Detect which cell encompasses the target text, then output its [x, y] center coordinate. 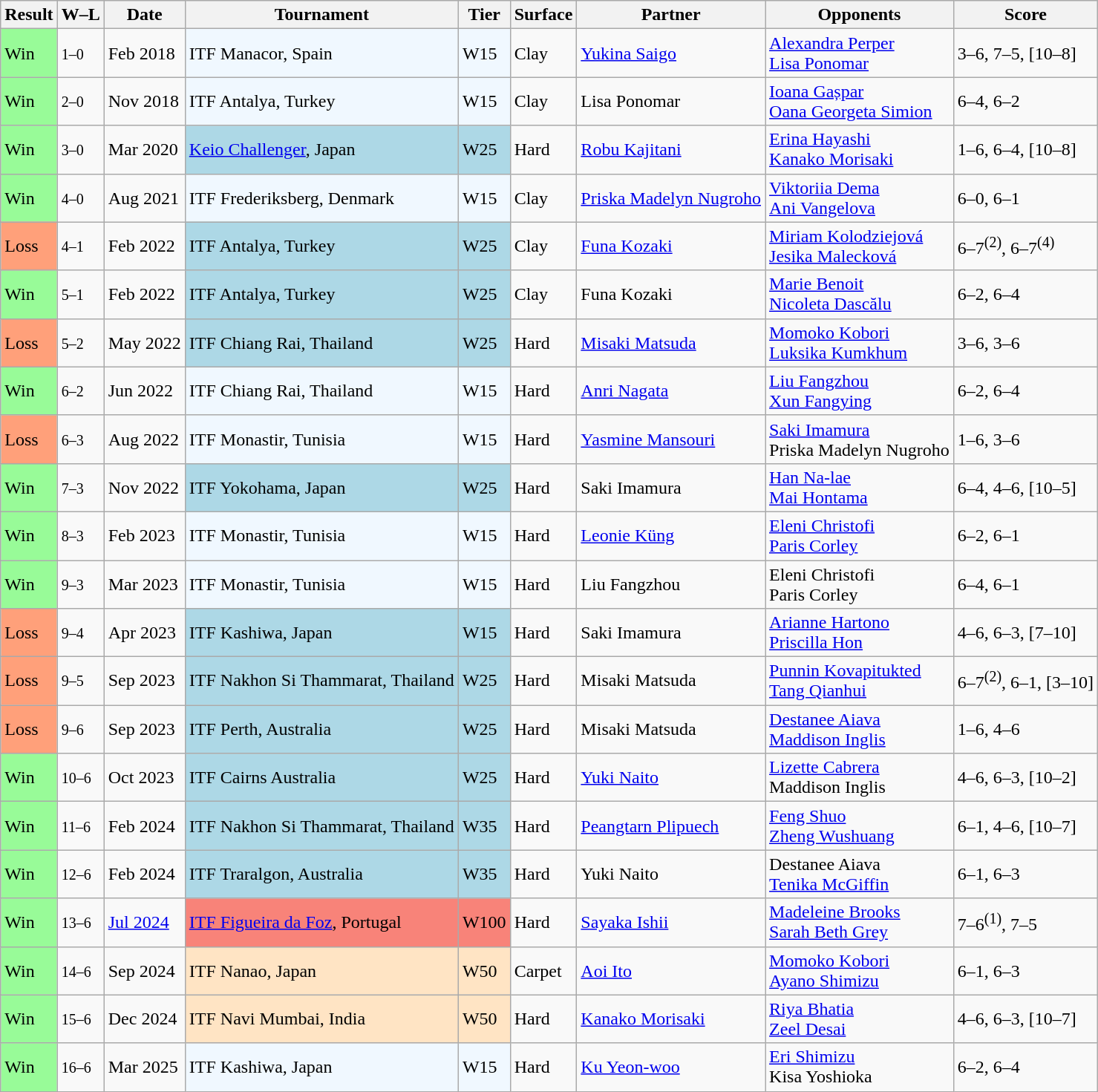
9–4 [80, 632]
2–0 [80, 101]
Partner [671, 15]
Nov 2018 [144, 101]
9–3 [80, 583]
May 2022 [144, 343]
ITF Manacor, Spain [321, 53]
Mar 2025 [144, 1068]
W100 [484, 922]
Feb 2023 [144, 536]
7–3 [80, 487]
Robu Kajitani [671, 150]
16–6 [80, 1068]
Liu Fangzhou Xun Fangying [860, 390]
10–6 [80, 778]
4–0 [80, 197]
Kanako Morisaki [671, 1019]
Miriam Kolodziejová Jesika Malecková [860, 246]
15–6 [80, 1019]
5–2 [80, 343]
Destanee Aiava Tenika McGiffin [860, 874]
Yasmine Mansouri [671, 439]
ITF Figueira da Foz, Portugal [321, 922]
Feb 2018 [144, 53]
9–6 [80, 729]
Arianne Hartono Priscilla Hon [860, 632]
Keio Challenger, Japan [321, 150]
7–6(1), 7–5 [1025, 922]
Eri Shimizu Kisa Yoshioka [860, 1068]
Opponents [860, 15]
Jul 2024 [144, 922]
4–1 [80, 246]
ITF Traralgon, Australia [321, 874]
Tier [484, 15]
9–5 [80, 681]
Alexandra Perper Lisa Ponomar [860, 53]
Ku Yeon-woo [671, 1068]
6–4, 4–6, [10–5] [1025, 487]
Feng Shuo Zheng Wushuang [860, 825]
Sep 2024 [144, 971]
6–4, 6–2 [1025, 101]
Nov 2022 [144, 487]
Aoi Ito [671, 971]
13–6 [80, 922]
6–7(2), 6–7(4) [1025, 246]
Han Na-lae Mai Hontama [860, 487]
3–0 [80, 150]
5–1 [80, 294]
12–6 [80, 874]
Momoko Kobori Ayano Shimizu [860, 971]
Anri Nagata [671, 390]
3–6, 3–6 [1025, 343]
Aug 2022 [144, 439]
6–2 [80, 390]
Ioana Gașpar Oana Georgeta Simion [860, 101]
Viktoriia Dema Ani Vangelova [860, 197]
Riya Bhatia Zeel Desai [860, 1019]
Oct 2023 [144, 778]
1–6, 6–4, [10–8] [1025, 150]
Priska Madelyn Nugroho [671, 197]
4–6, 6–3, [7–10] [1025, 632]
ITF Cairns Australia [321, 778]
Lisa Ponomar [671, 101]
Momoko Kobori Luksika Kumkhum [860, 343]
Peangtarn Plipuech [671, 825]
6–7(2), 6–1, [3–10] [1025, 681]
Leonie Küng [671, 536]
ITF Navi Mumbai, India [321, 1019]
ITF Frederiksberg, Denmark [321, 197]
ITF Nanao, Japan [321, 971]
Apr 2023 [144, 632]
Punnin Kovapitukted Tang Qianhui [860, 681]
Surface [543, 15]
Score [1025, 15]
Sayaka Ishii [671, 922]
6–2, 6–1 [1025, 536]
1–6, 3–6 [1025, 439]
Destanee Aiava Maddison Inglis [860, 729]
Dec 2024 [144, 1019]
Lizette Cabrera Maddison Inglis [860, 778]
14–6 [80, 971]
Mar 2023 [144, 583]
Tournament [321, 15]
Yukina Saigo [671, 53]
ITF Yokohama, Japan [321, 487]
W–L [80, 15]
8–3 [80, 536]
6–0, 6–1 [1025, 197]
Result [29, 15]
Liu Fangzhou [671, 583]
6–4, 6–1 [1025, 583]
4–6, 6–3, [10–2] [1025, 778]
ITF Perth, Australia [321, 729]
Date [144, 15]
1–6, 4–6 [1025, 729]
Saki Imamura Priska Madelyn Nugroho [860, 439]
3–6, 7–5, [10–8] [1025, 53]
Aug 2021 [144, 197]
6–1, 4–6, [10–7] [1025, 825]
1–0 [80, 53]
Erina Hayashi Kanako Morisaki [860, 150]
Carpet [543, 971]
4–6, 6–3, [10–7] [1025, 1019]
Jun 2022 [144, 390]
Marie Benoit Nicoleta Dascălu [860, 294]
Mar 2020 [144, 150]
11–6 [80, 825]
6–3 [80, 439]
Madeleine Brooks Sarah Beth Grey [860, 922]
